Capture the cell that displays the provided text and extract its [x, y] central coordinate. 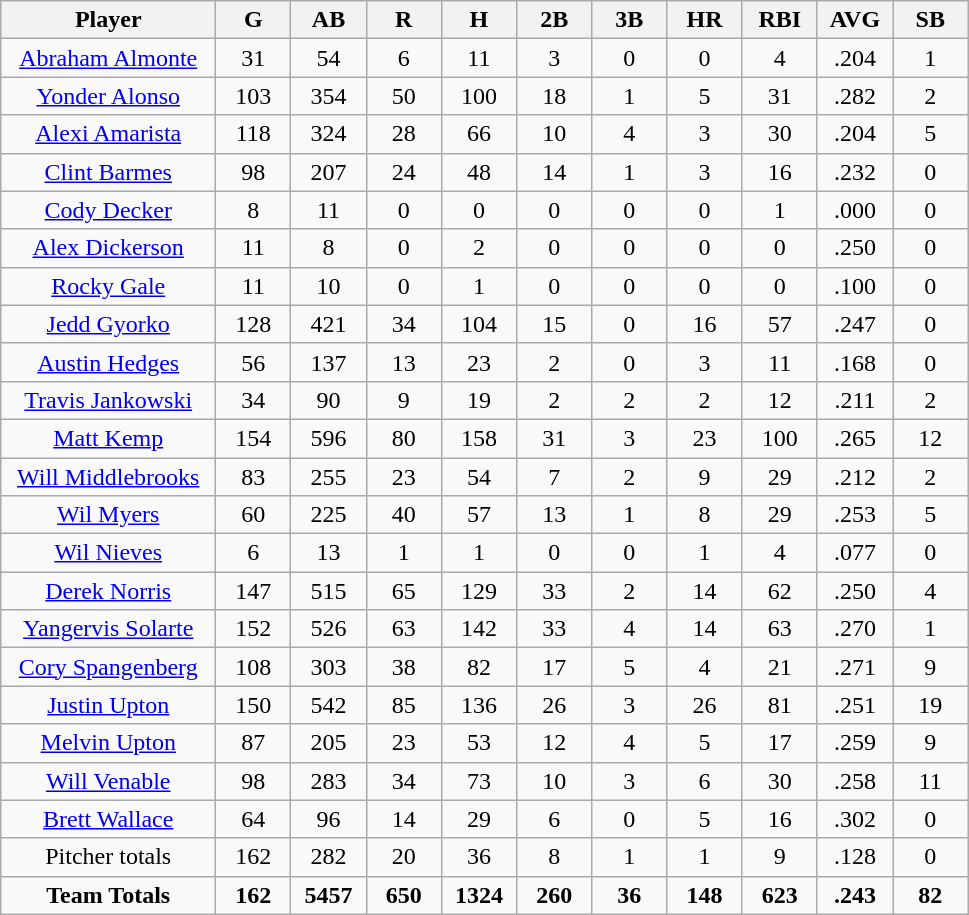
148 [704, 895]
.282 [854, 96]
5457 [328, 895]
7 [554, 477]
90 [328, 400]
.270 [854, 629]
282 [328, 857]
96 [328, 819]
R [404, 20]
65 [404, 591]
28 [404, 134]
.271 [854, 667]
Alexi Amarista [108, 134]
152 [254, 629]
103 [254, 96]
20 [404, 857]
.212 [854, 477]
623 [780, 895]
324 [328, 134]
Abraham Almonte [108, 58]
303 [328, 667]
147 [254, 591]
H [478, 20]
129 [478, 591]
.302 [854, 819]
526 [328, 629]
Will Middlebrooks [108, 477]
Matt Kemp [108, 438]
Travis Jankowski [108, 400]
83 [254, 477]
Wil Nieves [108, 553]
158 [478, 438]
542 [328, 705]
Clint Barmes [108, 172]
.000 [854, 210]
207 [328, 172]
Yangervis Solarte [108, 629]
.168 [854, 362]
64 [254, 819]
38 [404, 667]
Will Venable [108, 781]
515 [328, 591]
108 [254, 667]
2B [554, 20]
128 [254, 324]
.243 [854, 895]
66 [478, 134]
.211 [854, 400]
Alex Dickerson [108, 248]
40 [404, 515]
.259 [854, 743]
Jedd Gyorko [108, 324]
56 [254, 362]
.232 [854, 172]
24 [404, 172]
3B [630, 20]
136 [478, 705]
RBI [780, 20]
Austin Hedges [108, 362]
421 [328, 324]
283 [328, 781]
Wil Myers [108, 515]
596 [328, 438]
Cory Spangenberg [108, 667]
.100 [854, 286]
SB [930, 20]
.265 [854, 438]
150 [254, 705]
87 [254, 743]
Justin Upton [108, 705]
225 [328, 515]
Cody Decker [108, 210]
50 [404, 96]
137 [328, 362]
Melvin Upton [108, 743]
118 [254, 134]
48 [478, 172]
1324 [478, 895]
18 [554, 96]
.253 [854, 515]
62 [780, 591]
53 [478, 743]
650 [404, 895]
15 [554, 324]
.077 [854, 553]
.128 [854, 857]
104 [478, 324]
Yonder Alonso [108, 96]
21 [780, 667]
80 [404, 438]
Brett Wallace [108, 819]
Pitcher totals [108, 857]
205 [328, 743]
Team Totals [108, 895]
60 [254, 515]
Rocky Gale [108, 286]
85 [404, 705]
.258 [854, 781]
HR [704, 20]
G [254, 20]
Derek Norris [108, 591]
81 [780, 705]
255 [328, 477]
154 [254, 438]
.247 [854, 324]
AB [328, 20]
354 [328, 96]
73 [478, 781]
.251 [854, 705]
Player [108, 20]
142 [478, 629]
AVG [854, 20]
260 [554, 895]
